Capture the cell that displays the provided text and extract its (x, y) central coordinate. 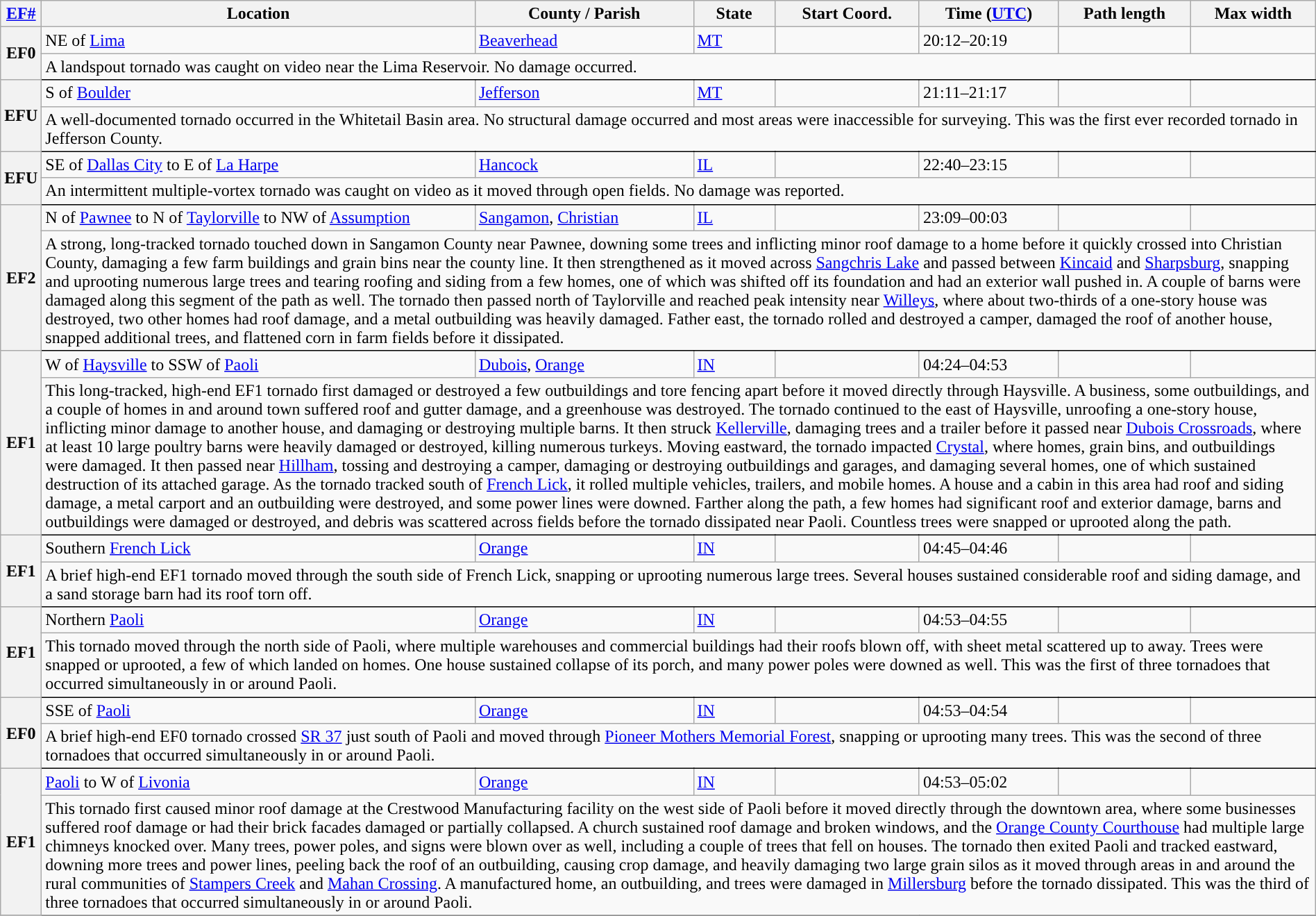
04:24–04:53 (988, 364)
22:40–23:15 (988, 165)
Path length (1124, 14)
N of Pawnee to N of Taylorville to NW of Assumption (258, 217)
Max width (1253, 14)
State (734, 14)
23:09–00:03 (988, 217)
EF2 (21, 278)
An intermittent multiple-vortex tornado was caught on video as it moved through open fields. No damage was reported. (679, 191)
Northern Paoli (258, 620)
20:12–20:19 (988, 40)
Hancock (584, 165)
Location (258, 14)
Time (UTC) (988, 14)
NE of Lima (258, 40)
EF# (21, 14)
Sangamon, Christian (584, 217)
S of Boulder (258, 93)
04:53–04:55 (988, 620)
04:45–04:46 (988, 548)
W of Haysville to SSW of Paoli (258, 364)
SSE of Paoli (258, 710)
Start Coord. (847, 14)
SE of Dallas City to E of La Harpe (258, 165)
04:53–05:02 (988, 782)
Beaverhead (584, 40)
A landspout tornado was caught on video near the Lima Reservoir. No damage occurred. (679, 67)
Dubois, Orange (584, 364)
Jefferson (584, 93)
County / Parish (584, 14)
04:53–04:54 (988, 710)
21:11–21:17 (988, 93)
Paoli to W of Livonia (258, 782)
Southern French Lick (258, 548)
